Capture the cell that displays the provided text and extract its (X, Y) central coordinate. 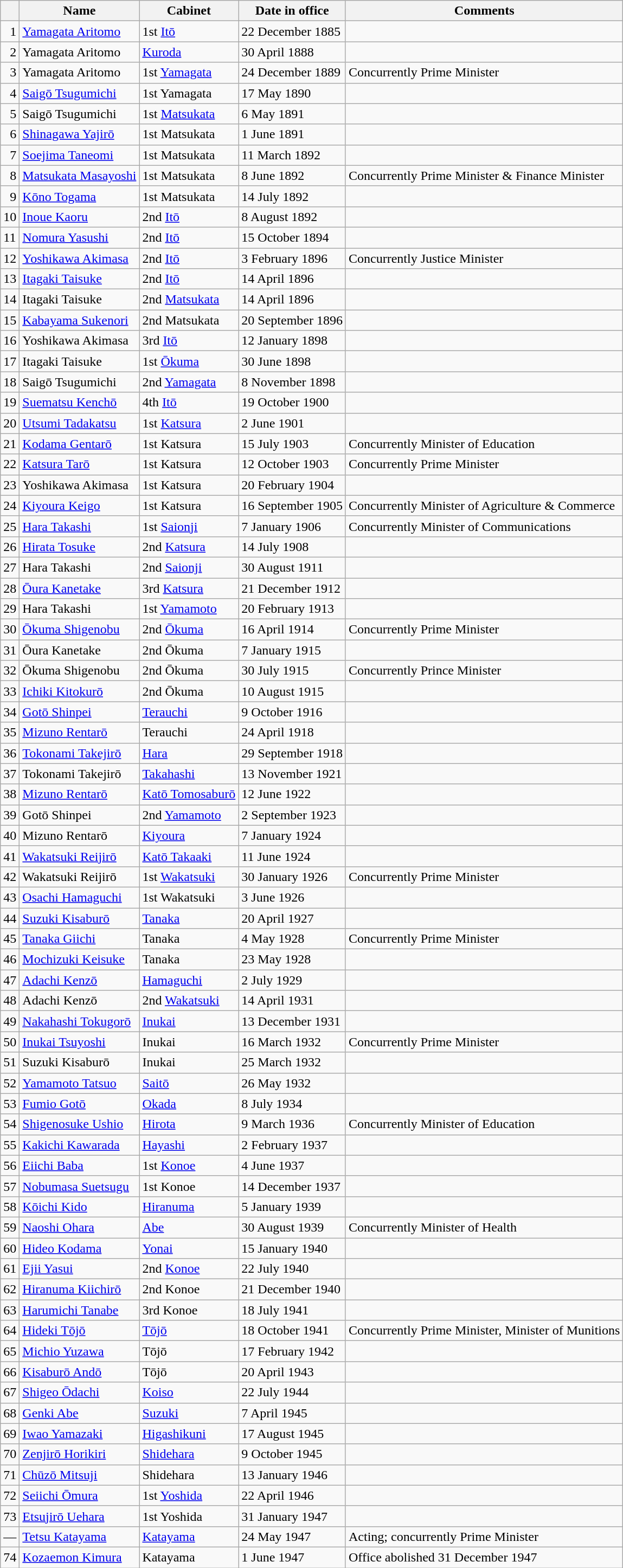
52 (10, 1083)
30 August 1939 (292, 1227)
16 (10, 341)
12 (10, 258)
14 July 1908 (292, 547)
Concurrently Prime Minister & Finance Minister (484, 176)
13 (10, 279)
2nd Katsura (189, 547)
30 June 1898 (292, 361)
35 (10, 733)
7 January 1915 (292, 650)
20 February 1904 (292, 485)
21 (10, 444)
Nakahashi Tokugorō (79, 1021)
2 February 1937 (292, 1145)
3rd Katsura (189, 588)
67 (10, 1392)
11 March 1892 (292, 155)
Shinagawa Yajirō (79, 134)
18 (10, 382)
Concurrently Prime Minister, Minister of Munitions (484, 1331)
21 December 1940 (292, 1290)
30 July 1915 (292, 671)
15 July 1903 (292, 444)
Katsura Tarō (79, 464)
7 January 1906 (292, 526)
21 December 1912 (292, 588)
1st Saionji (189, 526)
49 (10, 1021)
64 (10, 1331)
6 (10, 134)
Yamamoto Tatsuo (79, 1083)
68 (10, 1413)
53 (10, 1104)
Kuroda (189, 52)
Matsukata Masayoshi (79, 176)
Hiranuma (189, 1207)
Ejii Yasui (79, 1269)
3 (10, 73)
39 (10, 815)
1 June 1947 (292, 1557)
Shigenosuke Ushio (79, 1124)
Date in office (292, 11)
20 April 1927 (292, 918)
25 March 1932 (292, 1062)
29 (10, 609)
30 (10, 630)
Suzuki (189, 1413)
24 (10, 506)
2 September 1923 (292, 815)
Naoshi Ohara (79, 1227)
37 (10, 774)
48 (10, 1001)
66 (10, 1372)
9 October 1916 (292, 712)
12 June 1922 (292, 794)
31 (10, 650)
8 June 1892 (292, 176)
— (10, 1537)
33 (10, 691)
Hideki Tōjō (79, 1331)
15 (10, 320)
22 July 1940 (292, 1269)
22 July 1944 (292, 1392)
Kisaburō Andō (79, 1372)
15 October 1894 (292, 237)
11 (10, 237)
30 August 1911 (292, 567)
23 May 1928 (292, 960)
2 July 1929 (292, 980)
26 (10, 547)
60 (10, 1248)
Katō Tomosaburō (189, 794)
16 April 1914 (292, 630)
8 November 1898 (292, 382)
17 (10, 361)
3rd Itō (189, 341)
Office abolished 31 December 1947 (484, 1557)
17 May 1890 (292, 93)
19 (10, 403)
24 December 1889 (292, 73)
14 July 1892 (292, 196)
30 January 1926 (292, 877)
51 (10, 1062)
Shigeo Ōdachi (79, 1392)
Soejima Taneomi (79, 155)
Inukai Tsuyoshi (79, 1042)
Hamaguchi (189, 980)
11 June 1924 (292, 856)
58 (10, 1207)
30 April 1888 (292, 52)
2nd Saionji (189, 567)
Concurrently Minister of Communications (484, 526)
19 October 1900 (292, 403)
22 December 1885 (292, 31)
2nd Yamamoto (189, 815)
Etsujirō Uehara (79, 1516)
Ichiki Kitokurō (79, 691)
1st Yamamoto (189, 609)
Saitō (189, 1083)
65 (10, 1351)
Nobumasa Suetsugu (79, 1186)
40 (10, 835)
6 May 1891 (292, 114)
Osachi Hamaguchi (79, 897)
16 September 1905 (292, 506)
Iwao Yamazaki (79, 1434)
2nd Wakatsuki (189, 1001)
25 (10, 526)
5 January 1939 (292, 1207)
31 January 1947 (292, 1516)
8 July 1934 (292, 1104)
10 (10, 217)
59 (10, 1227)
Seiichi Ōmura (79, 1495)
20 September 1896 (292, 320)
45 (10, 939)
3 February 1896 (292, 258)
Takahashi (189, 774)
18 October 1941 (292, 1331)
10 August 1915 (292, 691)
Kakichi Kawarada (79, 1145)
Suematsu Kenchō (79, 403)
Concurrently Minister of Health (484, 1227)
Higashikuni (189, 1434)
Hirota (189, 1124)
Kiyoura (189, 835)
Hayashi (189, 1145)
41 (10, 856)
74 (10, 1557)
14 (10, 300)
Koiso (189, 1392)
26 May 1932 (292, 1083)
Hara (189, 753)
13 December 1931 (292, 1021)
28 (10, 588)
4th Itō (189, 403)
73 (10, 1516)
Katō Takaaki (189, 856)
38 (10, 794)
17 February 1942 (292, 1351)
Name (79, 11)
4 June 1937 (292, 1165)
Kozaemon Kimura (79, 1557)
54 (10, 1124)
1st Itō (189, 31)
71 (10, 1475)
9 (10, 196)
17 August 1945 (292, 1434)
Nomura Yasushi (79, 237)
43 (10, 897)
63 (10, 1310)
70 (10, 1454)
Tetsu Katayama (79, 1537)
3rd Konoe (189, 1310)
36 (10, 753)
4 (10, 93)
Cabinet (189, 11)
Inoue Kaoru (79, 217)
7 April 1945 (292, 1413)
Chūzō Mitsuji (79, 1475)
Kiyoura Keigo (79, 506)
61 (10, 1269)
22 (10, 464)
Kōichi Kido (79, 1207)
Concurrently Prince Minister (484, 671)
Okada (189, 1104)
7 January 1924 (292, 835)
Michio Yuzawa (79, 1351)
1st Ōkuma (189, 361)
8 (10, 176)
44 (10, 918)
34 (10, 712)
Mochizuki Keisuke (79, 960)
32 (10, 671)
14 April 1931 (292, 1001)
Genki Abe (79, 1413)
Tanaka Giichi (79, 939)
Yonai (189, 1248)
Kodama Gentarō (79, 444)
46 (10, 960)
3 June 1926 (292, 897)
56 (10, 1165)
4 May 1928 (292, 939)
2nd Yamagata (189, 382)
69 (10, 1434)
20 February 1913 (292, 609)
57 (10, 1186)
Comments (484, 11)
12 January 1898 (292, 341)
Fumio Gotō (79, 1104)
62 (10, 1290)
29 September 1918 (292, 753)
13 January 1946 (292, 1475)
23 (10, 485)
8 August 1892 (292, 217)
2 (10, 52)
2 June 1901 (292, 423)
24 April 1918 (292, 733)
Concurrently Minister of Agriculture & Commerce (484, 506)
Hideo Kodama (79, 1248)
Zenjirō Horikiri (79, 1454)
13 November 1921 (292, 774)
Utsumi Tadakatsu (79, 423)
9 October 1945 (292, 1454)
Concurrently Justice Minister (484, 258)
5 (10, 114)
9 March 1936 (292, 1124)
20 (10, 423)
15 January 1940 (292, 1248)
72 (10, 1495)
Eiichi Baba (79, 1165)
47 (10, 980)
Hirata Tosuke (79, 547)
24 May 1947 (292, 1537)
22 April 1946 (292, 1495)
16 March 1932 (292, 1042)
7 (10, 155)
50 (10, 1042)
14 December 1937 (292, 1186)
Kabayama Sukenori (79, 320)
Hiranuma Kiichirō (79, 1290)
20 April 1943 (292, 1372)
1 June 1891 (292, 134)
Harumichi Tanabe (79, 1310)
27 (10, 567)
42 (10, 877)
Acting; concurrently Prime Minister (484, 1537)
1 (10, 31)
Abe (189, 1227)
55 (10, 1145)
12 October 1903 (292, 464)
18 July 1941 (292, 1310)
Kōno Togama (79, 196)
